Find where the given text appears and provide that cell's center as [X, Y] coordinate. 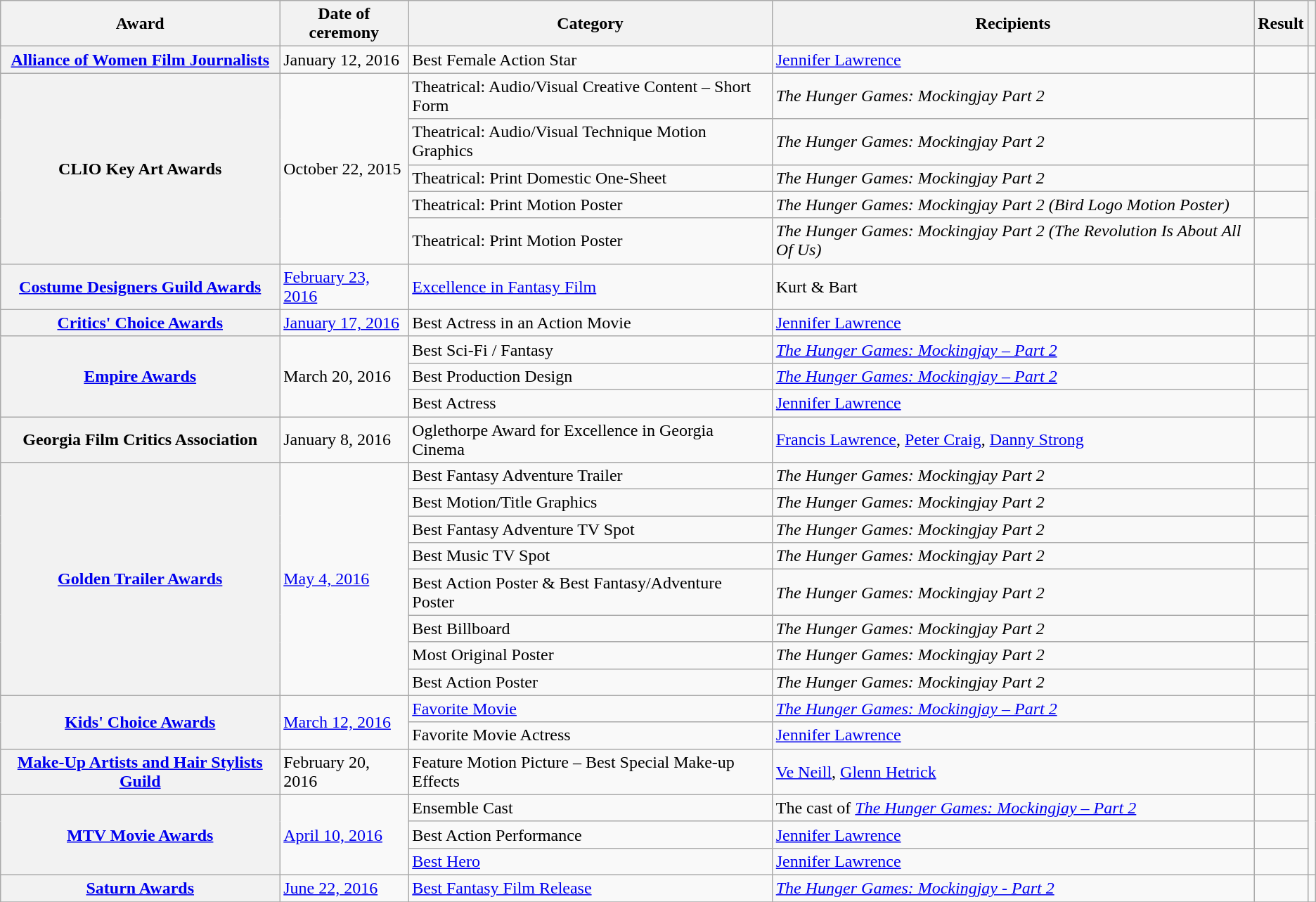
Best Action Poster [591, 682]
Recipients [1013, 24]
Best Hero [591, 861]
Saturn Awards [141, 888]
Theatrical: Print Domestic One-Sheet [591, 178]
Ve Neill, Glenn Hetrick [1013, 772]
February 23, 2016 [344, 287]
Best Actress in an Action Movie [591, 323]
Alliance of Women Film Journalists [141, 60]
March 20, 2016 [344, 376]
Kids' Choice Awards [141, 722]
Result [1281, 24]
June 22, 2016 [344, 888]
April 10, 2016 [344, 835]
February 20, 2016 [344, 772]
Best Female Action Star [591, 60]
Best Actress [591, 403]
Best Action Performance [591, 835]
CLIO Key Art Awards [141, 169]
Ensemble Cast [591, 808]
March 12, 2016 [344, 722]
MTV Movie Awards [141, 835]
Theatrical: Audio/Visual Creative Content – Short Form [591, 96]
Best Music TV Spot [591, 556]
Best Billboard [591, 629]
Golden Trailer Awards [141, 579]
Best Fantasy Adventure TV Spot [591, 529]
January 17, 2016 [344, 323]
Empire Awards [141, 376]
Feature Motion Picture – Best Special Make-up Effects [591, 772]
January 8, 2016 [344, 439]
Make-Up Artists and Hair Stylists Guild [141, 772]
Award [141, 24]
Category [591, 24]
Excellence in Fantasy Film [591, 287]
Favorite Movie [591, 709]
January 12, 2016 [344, 60]
Best Fantasy Film Release [591, 888]
Favorite Movie Actress [591, 735]
Oglethorpe Award for Excellence in Georgia Cinema [591, 439]
The Hunger Games: Mockingjay Part 2 (Bird Logo Motion Poster) [1013, 205]
Francis Lawrence, Peter Craig, Danny Strong [1013, 439]
Date of ceremony [344, 24]
Theatrical: Audio/Visual Technique Motion Graphics [591, 142]
The Hunger Games: Mockingjay - Part 2 [1013, 888]
The cast of The Hunger Games: Mockingjay – Part 2 [1013, 808]
Kurt & Bart [1013, 287]
Costume Designers Guild Awards [141, 287]
Best Motion/Title Graphics [591, 503]
Georgia Film Critics Association [141, 439]
Best Sci-Fi / Fantasy [591, 349]
Best Action Poster & Best Fantasy/Adventure Poster [591, 592]
Critics' Choice Awards [141, 323]
October 22, 2015 [344, 169]
The Hunger Games: Mockingjay Part 2 (The Revolution Is About All Of Us) [1013, 240]
Best Fantasy Adventure Trailer [591, 476]
Most Original Poster [591, 655]
May 4, 2016 [344, 579]
Best Production Design [591, 376]
